From the cell containing the given text, extract its center point as [X, Y] coordinate. 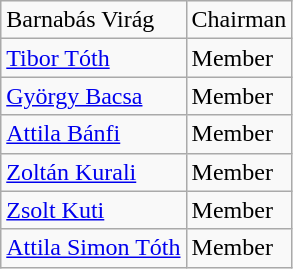
Tibor Tóth [94, 58]
Barnabás Virág [94, 20]
Attila Bánfi [94, 134]
Zsolt Kuti [94, 210]
Zoltán Kurali [94, 172]
Chairman [239, 20]
Attila Simon Tóth [94, 248]
György Bacsa [94, 96]
